Capture the cell that displays the provided text and extract its (x, y) central coordinate. 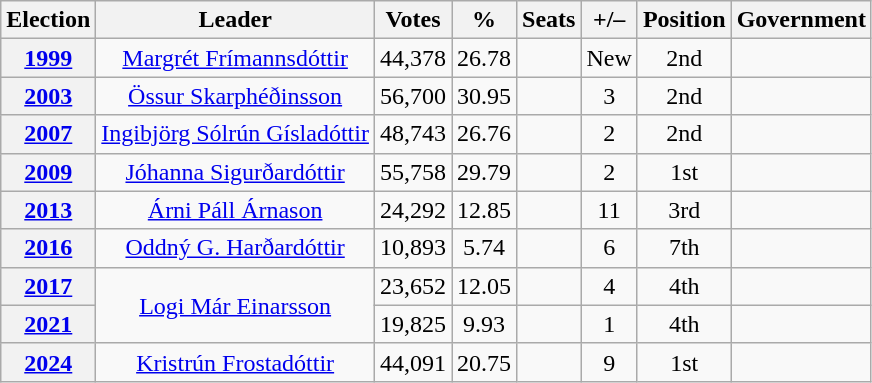
10,893 (412, 248)
2017 (48, 286)
Össur Skarphéðinsson (236, 96)
Logi Már Einarsson (236, 305)
Oddný G. Harðardóttir (236, 248)
44,378 (412, 58)
56,700 (412, 96)
5.74 (484, 248)
New (609, 58)
2016 (48, 248)
30.95 (484, 96)
Position (684, 20)
9.93 (484, 324)
Government (801, 20)
7th (684, 248)
26.78 (484, 58)
Ingibjörg Sólrún Gísladóttir (236, 134)
12.85 (484, 210)
2024 (48, 362)
48,743 (412, 134)
11 (609, 210)
6 (609, 248)
Votes (412, 20)
24,292 (412, 210)
4 (609, 286)
1 (609, 324)
Árni Páll Árnason (236, 210)
2021 (48, 324)
29.79 (484, 172)
26.76 (484, 134)
3 (609, 96)
Margrét Frímannsdóttir (236, 58)
1999 (48, 58)
2009 (48, 172)
19,825 (412, 324)
Leader (236, 20)
12.05 (484, 286)
2013 (48, 210)
3rd (684, 210)
2003 (48, 96)
20.75 (484, 362)
Seats (549, 20)
Election (48, 20)
Kristrún Frostadóttir (236, 362)
55,758 (412, 172)
44,091 (412, 362)
23,652 (412, 286)
2007 (48, 134)
+/– (609, 20)
Jóhanna Sigurðardóttir (236, 172)
% (484, 20)
9 (609, 362)
